Locate the cell with the specified text and output its [x, y] center coordinate. 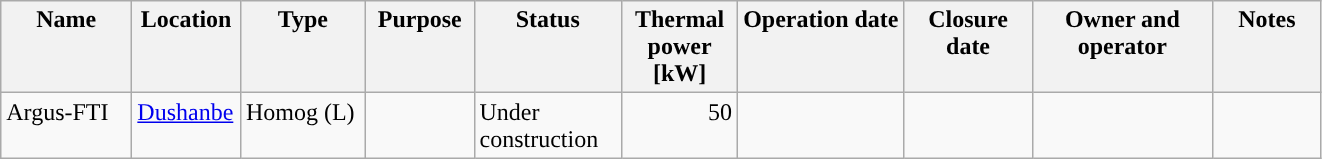
Name [66, 47]
Status [548, 47]
Closure date [968, 47]
Type [302, 47]
Purpose [420, 47]
Argus-FTI [66, 126]
Owner and operator [1122, 47]
Location [186, 47]
Operation date [821, 47]
Homog (L) [302, 126]
Dushanbe [186, 126]
50 [680, 126]
Under construction [548, 126]
Thermal power [kW] [680, 47]
Notes [1268, 47]
